Identify which cell holds the provided text, then report its [X, Y] central coordinate. 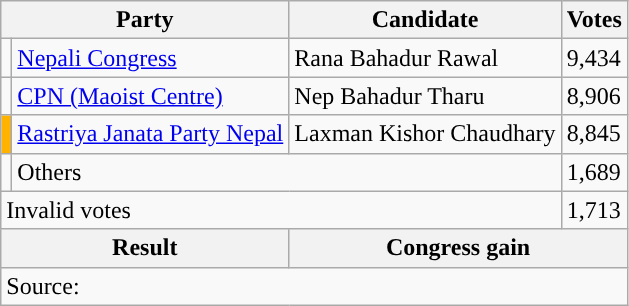
Nep Bahadur Tharu [425, 96]
Nepali Congress [150, 58]
Candidate [425, 20]
Rana Bahadur Rawal [425, 58]
Party [145, 20]
Result [145, 248]
1,713 [594, 210]
Invalid votes [281, 210]
Source: [314, 286]
Rastriya Janata Party Nepal [150, 134]
Laxman Kishor Chaudhary [425, 134]
1,689 [594, 172]
Votes [594, 20]
Others [286, 172]
8,906 [594, 96]
Congress gain [458, 248]
CPN (Maoist Centre) [150, 96]
8,845 [594, 134]
9,434 [594, 58]
